Scan for the cell matching the given text and deliver its (X, Y) coordinate at center. 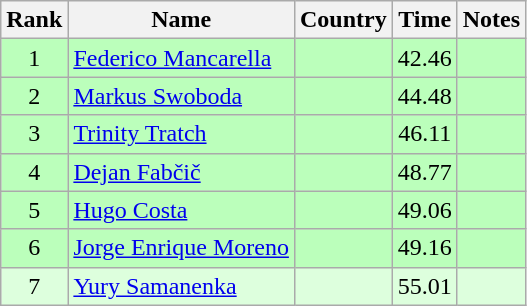
48.77 (424, 172)
Country (343, 20)
4 (34, 172)
7 (34, 286)
Jorge Enrique Moreno (182, 248)
Hugo Costa (182, 210)
Name (182, 20)
42.46 (424, 58)
2 (34, 96)
Federico Mancarella (182, 58)
46.11 (424, 134)
1 (34, 58)
49.06 (424, 210)
3 (34, 134)
Markus Swoboda (182, 96)
Time (424, 20)
Yury Samanenka (182, 286)
Dejan Fabčič (182, 172)
Notes (491, 20)
5 (34, 210)
6 (34, 248)
Trinity Tratch (182, 134)
49.16 (424, 248)
44.48 (424, 96)
Rank (34, 20)
55.01 (424, 286)
